Determine the [x, y] coordinate at the center of the cell enclosing the given text.  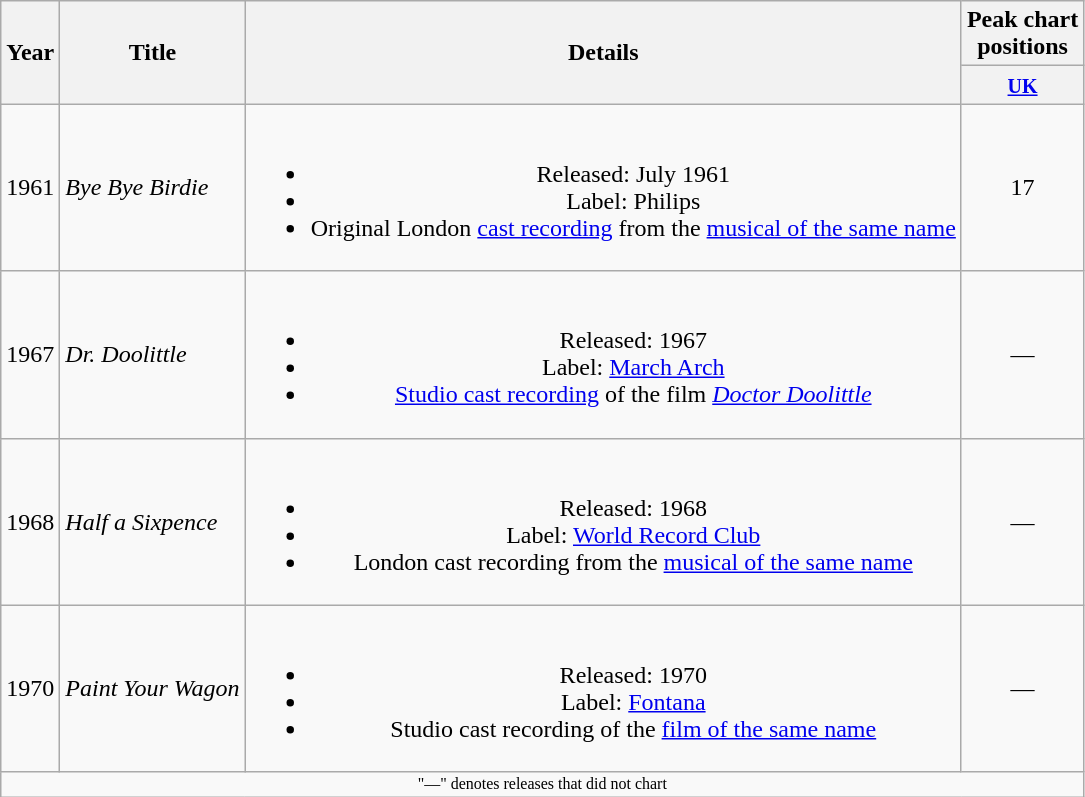
Half a Sixpence [152, 522]
Details [603, 52]
Released: 1967Label: March ArchStudio cast recording of the film Doctor Doolittle [603, 354]
"—" denotes releases that did not chart [542, 784]
Released: July 1961Label: PhilipsOriginal London cast recording from the musical of the same name [603, 188]
Peak chartpositions [1022, 34]
17 [1022, 188]
1967 [30, 354]
UK [1022, 85]
1968 [30, 522]
Paint Your Wagon [152, 688]
Bye Bye Birdie [152, 188]
1961 [30, 188]
Dr. Doolittle [152, 354]
Released: 1968Label: World Record ClubLondon cast recording from the musical of the same name [603, 522]
Year [30, 52]
Released: 1970Label: FontanaStudio cast recording of the film of the same name [603, 688]
Title [152, 52]
1970 [30, 688]
